Search for the cell housing the specified text and yield its (X, Y) center coordinate. 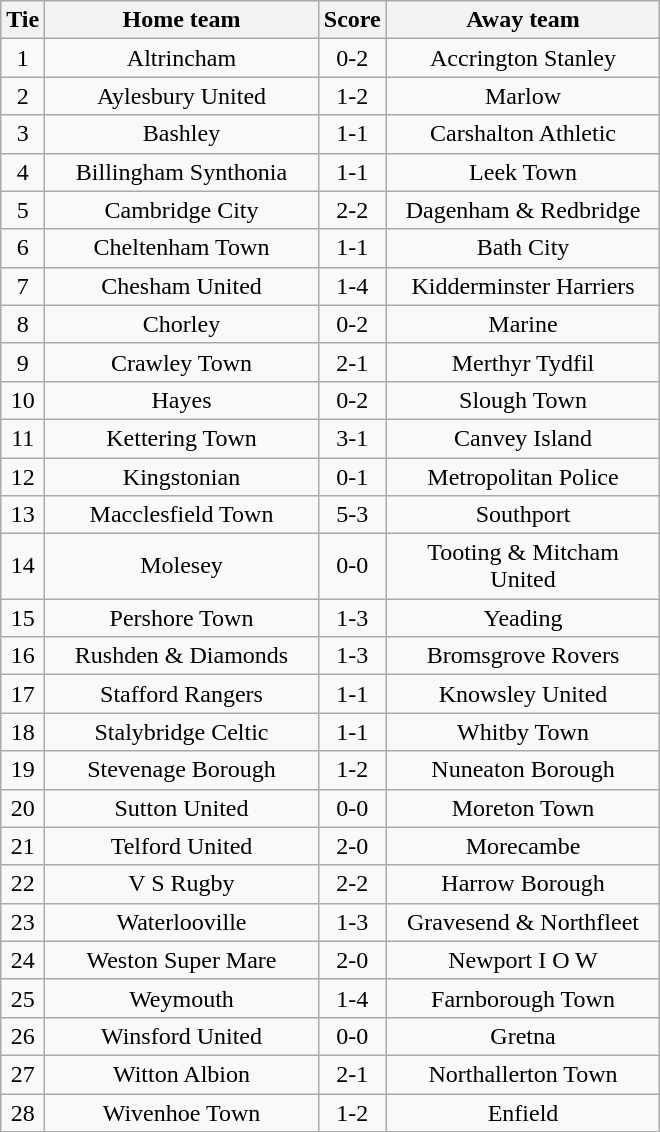
21 (23, 846)
Dagenham & Redbridge (523, 210)
Billingham Synthonia (182, 172)
Slough Town (523, 400)
Chesham United (182, 286)
28 (23, 1113)
16 (23, 656)
Aylesbury United (182, 96)
Score (352, 20)
6 (23, 248)
Bashley (182, 134)
Gravesend & Northfleet (523, 922)
Northallerton Town (523, 1074)
Stevenage Borough (182, 770)
Chorley (182, 324)
Hayes (182, 400)
Cambridge City (182, 210)
Sutton United (182, 808)
Tie (23, 20)
Kettering Town (182, 438)
0-1 (352, 477)
15 (23, 618)
Bromsgrove Rovers (523, 656)
Bath City (523, 248)
Harrow Borough (523, 884)
Accrington Stanley (523, 58)
8 (23, 324)
11 (23, 438)
Molesey (182, 566)
Winsford United (182, 1036)
3 (23, 134)
25 (23, 998)
Away team (523, 20)
19 (23, 770)
Newport I O W (523, 960)
5 (23, 210)
9 (23, 362)
Witton Albion (182, 1074)
Whitby Town (523, 732)
5-3 (352, 515)
27 (23, 1074)
18 (23, 732)
1 (23, 58)
14 (23, 566)
Leek Town (523, 172)
Waterlooville (182, 922)
17 (23, 694)
Weymouth (182, 998)
Merthyr Tydfil (523, 362)
13 (23, 515)
Morecambe (523, 846)
7 (23, 286)
4 (23, 172)
Kingstonian (182, 477)
26 (23, 1036)
Knowsley United (523, 694)
Weston Super Mare (182, 960)
Southport (523, 515)
22 (23, 884)
Kidderminster Harriers (523, 286)
Yeading (523, 618)
Nuneaton Borough (523, 770)
Altrincham (182, 58)
20 (23, 808)
V S Rugby (182, 884)
10 (23, 400)
Moreton Town (523, 808)
Canvey Island (523, 438)
Tooting & Mitcham United (523, 566)
24 (23, 960)
Wivenhoe Town (182, 1113)
Stafford Rangers (182, 694)
Marlow (523, 96)
2 (23, 96)
Home team (182, 20)
Metropolitan Police (523, 477)
Cheltenham Town (182, 248)
Farnborough Town (523, 998)
23 (23, 922)
Pershore Town (182, 618)
3-1 (352, 438)
Crawley Town (182, 362)
Rushden & Diamonds (182, 656)
Enfield (523, 1113)
Marine (523, 324)
Gretna (523, 1036)
12 (23, 477)
Telford United (182, 846)
Carshalton Athletic (523, 134)
Stalybridge Celtic (182, 732)
Macclesfield Town (182, 515)
